From the cell containing the given text, extract its center point as [x, y] coordinate. 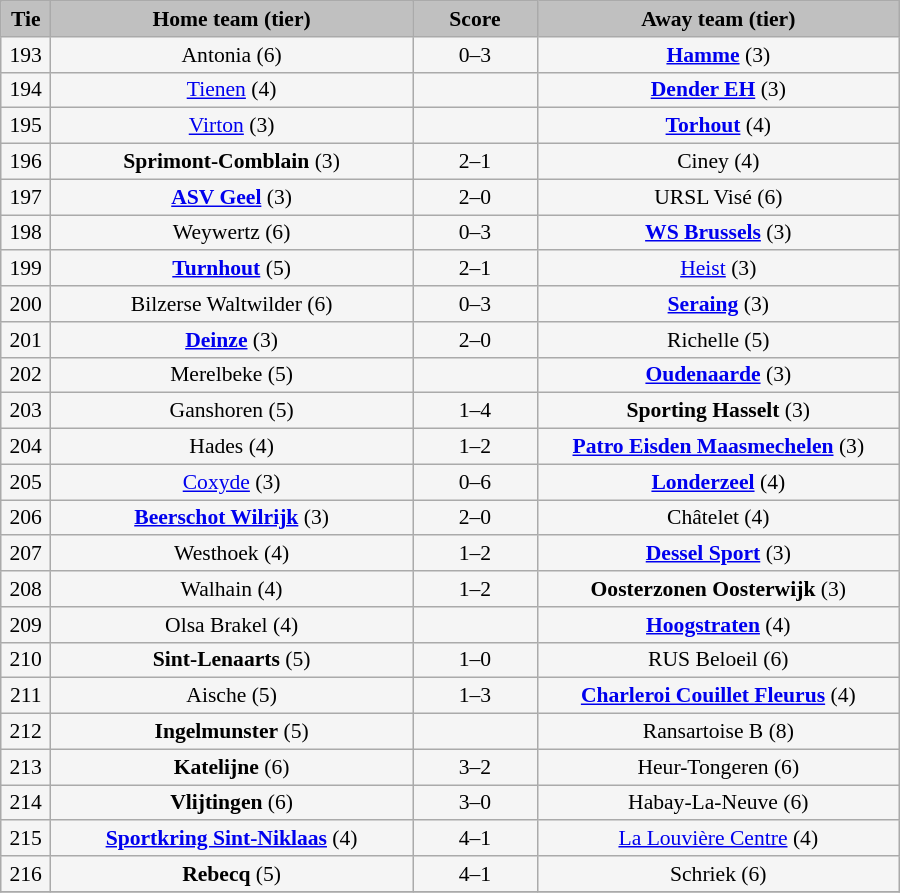
Score [476, 19]
Bilzerse Waltwilder (6) [232, 304]
211 [26, 696]
Ciney (4) [718, 162]
Sint-Lenaarts (5) [232, 660]
Olsa Brakel (4) [232, 625]
Away team (tier) [718, 19]
Turnhout (5) [232, 269]
209 [26, 625]
Ingelmunster (5) [232, 732]
Habay-La-Neuve (6) [718, 803]
Sprimont-Comblain (3) [232, 162]
213 [26, 767]
Charleroi Couillet Fleurus (4) [718, 696]
1–4 [476, 411]
204 [26, 447]
Ganshoren (5) [232, 411]
Sporting Hasselt (3) [718, 411]
196 [26, 162]
3–2 [476, 767]
Tie [26, 19]
Katelijne (6) [232, 767]
Virton (3) [232, 126]
208 [26, 589]
214 [26, 803]
205 [26, 482]
Patro Eisden Maasmechelen (3) [718, 447]
Hades (4) [232, 447]
Londerzeel (4) [718, 482]
Merelbeke (5) [232, 375]
1–3 [476, 696]
197 [26, 197]
Westhoek (4) [232, 554]
207 [26, 554]
ASV Geel (3) [232, 197]
Coxyde (3) [232, 482]
Ransartoise B (8) [718, 732]
Home team (tier) [232, 19]
3–0 [476, 803]
Dessel Sport (3) [718, 554]
210 [26, 660]
Vlijtingen (6) [232, 803]
Dender EH (3) [718, 90]
199 [26, 269]
Aische (5) [232, 696]
Deinze (3) [232, 340]
Tienen (4) [232, 90]
Châtelet (4) [718, 518]
Walhain (4) [232, 589]
202 [26, 375]
195 [26, 126]
Heist (3) [718, 269]
URSL Visé (6) [718, 197]
Beerschot Wilrijk (3) [232, 518]
Oosterzonen Oosterwijk (3) [718, 589]
La Louvière Centre (4) [718, 839]
200 [26, 304]
RUS Beloeil (6) [718, 660]
WS Brussels (3) [718, 233]
Torhout (4) [718, 126]
1–0 [476, 660]
203 [26, 411]
0–6 [476, 482]
Antonia (6) [232, 55]
215 [26, 839]
Schriek (6) [718, 874]
193 [26, 55]
Heur-Tongeren (6) [718, 767]
216 [26, 874]
212 [26, 732]
206 [26, 518]
Hamme (3) [718, 55]
Weywertz (6) [232, 233]
Rebecq (5) [232, 874]
194 [26, 90]
198 [26, 233]
201 [26, 340]
Richelle (5) [718, 340]
Hoogstraten (4) [718, 625]
Sportkring Sint-Niklaas (4) [232, 839]
Oudenaarde (3) [718, 375]
Seraing (3) [718, 304]
